Extract the (x, y) coordinate from the center of the cell holding the provided text.  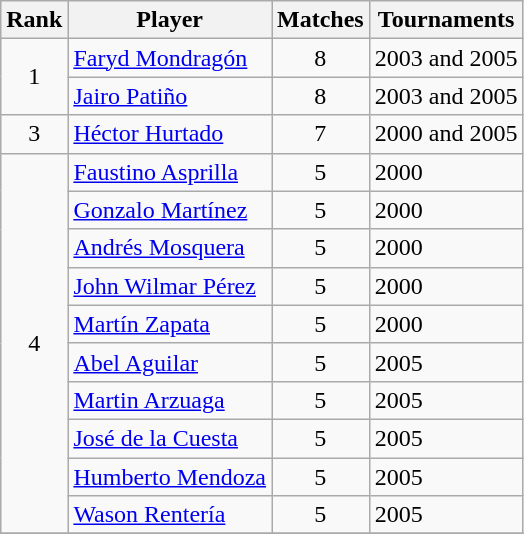
Gonzalo Martínez (170, 210)
Héctor Hurtado (170, 134)
Rank (34, 20)
Humberto Mendoza (170, 477)
Martín Zapata (170, 324)
Matches (321, 20)
John Wilmar Pérez (170, 286)
Martin Arzuaga (170, 400)
7 (321, 134)
Faryd Mondragón (170, 58)
Abel Aguilar (170, 362)
Jairo Patiño (170, 96)
Tournaments (446, 20)
Faustino Asprilla (170, 172)
4 (34, 344)
1 (34, 77)
2000 and 2005 (446, 134)
Player (170, 20)
José de la Cuesta (170, 438)
Wason Rentería (170, 515)
Andrés Mosquera (170, 248)
3 (34, 134)
